Capture the cell that displays the provided text and extract its [X, Y] central coordinate. 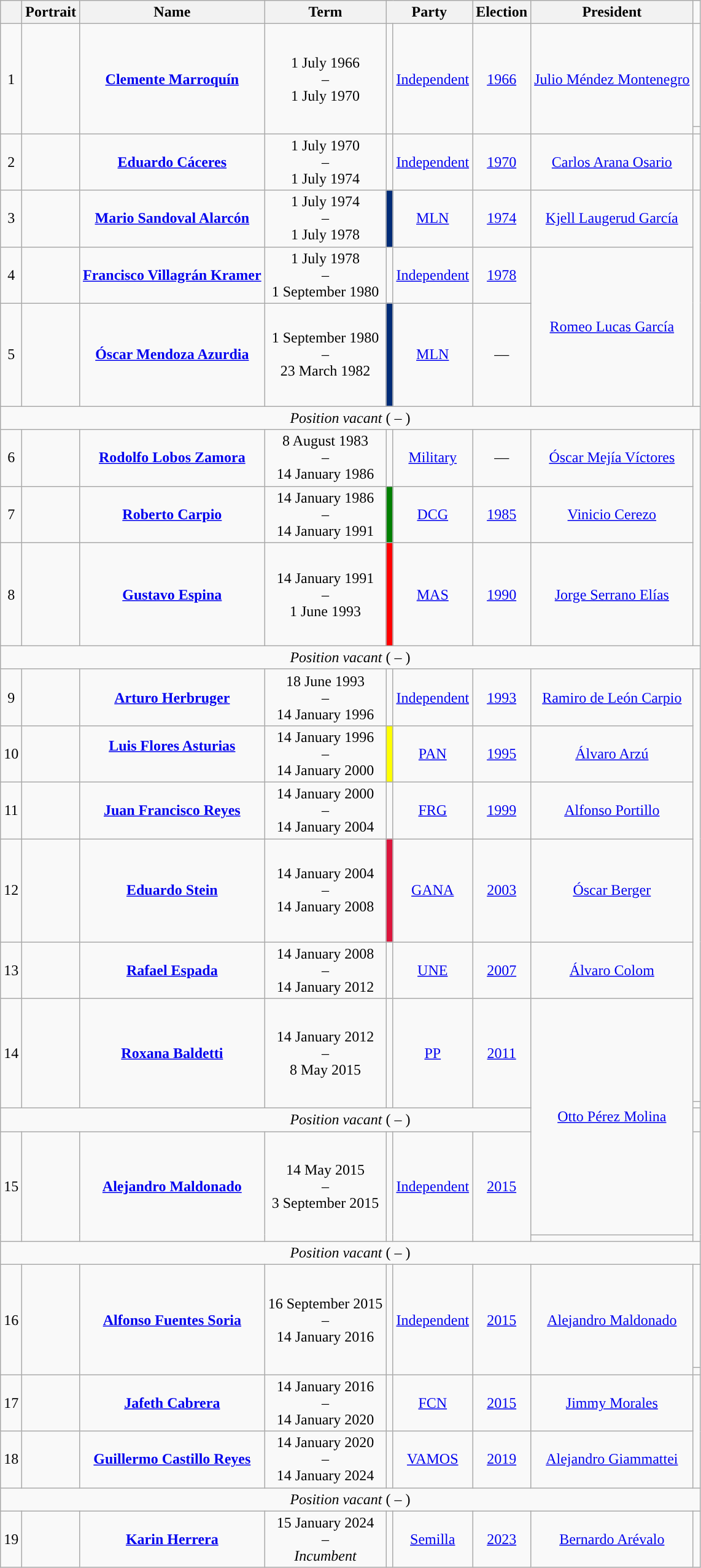
15 [11, 1187]
2011 [502, 1053]
14 [11, 1053]
Alejandro Giammattei [612, 1459]
Portrait [51, 12]
1978 [502, 275]
Gustavo Espina [172, 594]
Otto Pérez Molina [612, 1117]
14 January 2016–14 January 2020 [325, 1403]
2003 [502, 890]
2 [11, 162]
Bernardo Arévalo [612, 1539]
Jafeth Cabrera [172, 1403]
Alfonso Fuentes Soria [172, 1319]
Guillermo Castillo Reyes [172, 1459]
1 July 1966–1 July 1970 [325, 79]
Kjell Laugerud García [612, 218]
1990 [502, 594]
Name [172, 12]
17 [11, 1403]
Óscar Berger [612, 890]
Party [430, 12]
3 [11, 218]
Ramiro de León Carpio [612, 697]
Eduardo Stein [172, 890]
MAS [433, 594]
Arturo Herbruger [172, 697]
PAN [433, 754]
Roberto Carpio [172, 514]
Mario Sandoval Alarcón [172, 218]
Francisco Villagrán Kramer [172, 275]
1966 [502, 79]
2007 [502, 970]
Julio Méndez Montenegro [612, 79]
Óscar Mejía Víctores [612, 458]
2023 [502, 1539]
14 January 1991–1 June 1993 [325, 594]
Military [433, 458]
1 July 1974–1 July 1978 [325, 218]
Juan Francisco Reyes [172, 810]
Jimmy Morales [612, 1403]
16 [11, 1319]
Jorge Serrano Elías [612, 594]
14 January 2012–8 May 2015 [325, 1053]
Election [502, 12]
18 [11, 1459]
Semilla [433, 1539]
1 September 1980–23 March 1982 [325, 355]
14 January 2000–14 January 2004 [325, 810]
15 January 2024–Incumbent [325, 1539]
1995 [502, 754]
Vinicio Cerezo [612, 514]
Rodolfo Lobos Zamora [172, 458]
FRG [433, 810]
Luis Flores Asturias [172, 754]
14 January 1986–14 January 1991 [325, 514]
10 [11, 754]
FCN [433, 1403]
Clemente Marroquín [172, 79]
8 August 1983–14 January 1986 [325, 458]
Term [325, 12]
4 [11, 275]
1999 [502, 810]
11 [11, 810]
Romeo Lucas García [612, 326]
Alfonso Portillo [612, 810]
Rafael Espada [172, 970]
14 January 1996–14 January 2000 [325, 754]
President [612, 12]
Álvaro Arzú [612, 754]
1970 [502, 162]
1993 [502, 697]
14 May 2015–3 September 2015 [325, 1187]
DCG [433, 514]
Carlos Arana Osario [612, 162]
Álvaro Colom [612, 970]
16 September 2015–14 January 2016 [325, 1319]
2019 [502, 1459]
1985 [502, 514]
14 January 2020–14 January 2024 [325, 1459]
8 [11, 594]
VAMOS [433, 1459]
1 July 1970–1 July 1974 [325, 162]
5 [11, 355]
9 [11, 697]
Óscar Mendoza Azurdia [172, 355]
19 [11, 1539]
12 [11, 890]
PP [433, 1053]
18 June 1993–14 January 1996 [325, 697]
7 [11, 514]
1 [11, 79]
1974 [502, 218]
14 January 2008–14 January 2012 [325, 970]
1 July 1978–1 September 1980 [325, 275]
UNE [433, 970]
6 [11, 458]
Eduardo Cáceres [172, 162]
13 [11, 970]
Roxana Baldetti [172, 1053]
Karin Herrera [172, 1539]
14 January 2004–14 January 2008 [325, 890]
GANA [433, 890]
